Extract the [x, y] coordinate from the center of the cell holding the provided text.  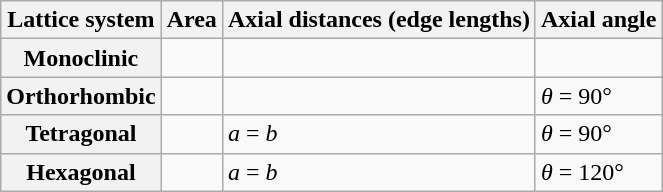
Axial distances (edge lengths) [378, 20]
Monoclinic [81, 58]
Axial angle [598, 20]
Hexagonal [81, 172]
Orthorhombic [81, 96]
θ = 120° [598, 172]
Area [192, 20]
Tetragonal [81, 134]
Lattice system [81, 20]
